Return the [x, y] coordinate for the center point of the cell that contains the specified text.  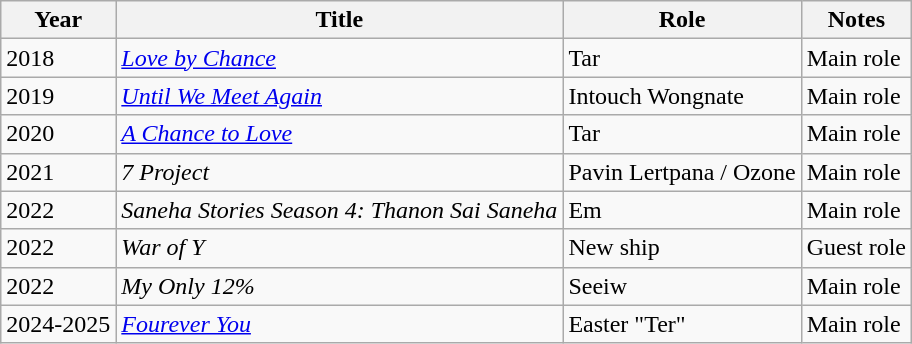
Love by Chance [340, 58]
Title [340, 20]
A Chance to Love [340, 134]
Guest role [856, 248]
7 Project [340, 172]
War of Y [340, 248]
Pavin Lertpana / Ozone [682, 172]
Intouch Wongnate [682, 96]
Seeiw [682, 286]
Notes [856, 20]
Fourever You [340, 324]
My Only 12% [340, 286]
New ship [682, 248]
Role [682, 20]
Em [682, 210]
2024-2025 [58, 324]
2021 [58, 172]
Easter "Ter" [682, 324]
Year [58, 20]
2018 [58, 58]
2020 [58, 134]
2019 [58, 96]
Until We Meet Again [340, 96]
Saneha Stories Season 4: Thanon Sai Saneha [340, 210]
